For the text-containing cell, return its midpoint in [X, Y] coordinate format. 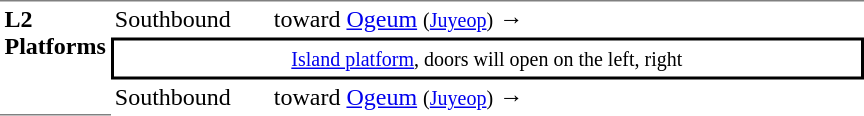
L2Platforms [55, 58]
Island platform, doors will open on the left, right [486, 59]
